Return [x, y] of the center of cell containing provided text 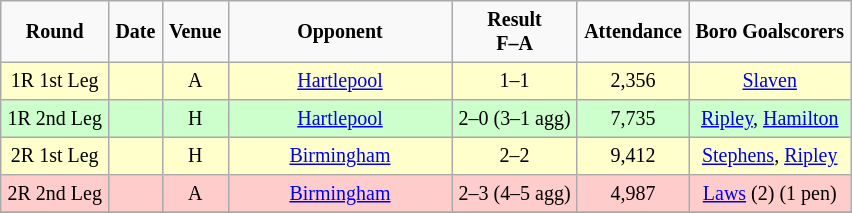
1R 1st Leg [55, 82]
2R 2nd Leg [55, 194]
2–3 (4–5 agg) [515, 194]
7,735 [632, 119]
9,412 [632, 157]
1R 2nd Leg [55, 119]
2–2 [515, 157]
Stephens, Ripley [770, 157]
Round [55, 32]
Ripley, Hamilton [770, 119]
2,356 [632, 82]
4,987 [632, 194]
Opponent [340, 32]
1–1 [515, 82]
ResultF–A [515, 32]
Slaven [770, 82]
2–0 (3–1 agg) [515, 119]
Venue [195, 32]
Attendance [632, 32]
Boro Goalscorers [770, 32]
Date [136, 32]
Laws (2) (1 pen) [770, 194]
2R 1st Leg [55, 157]
